Detect which cell encompasses the target text, then output its [x, y] center coordinate. 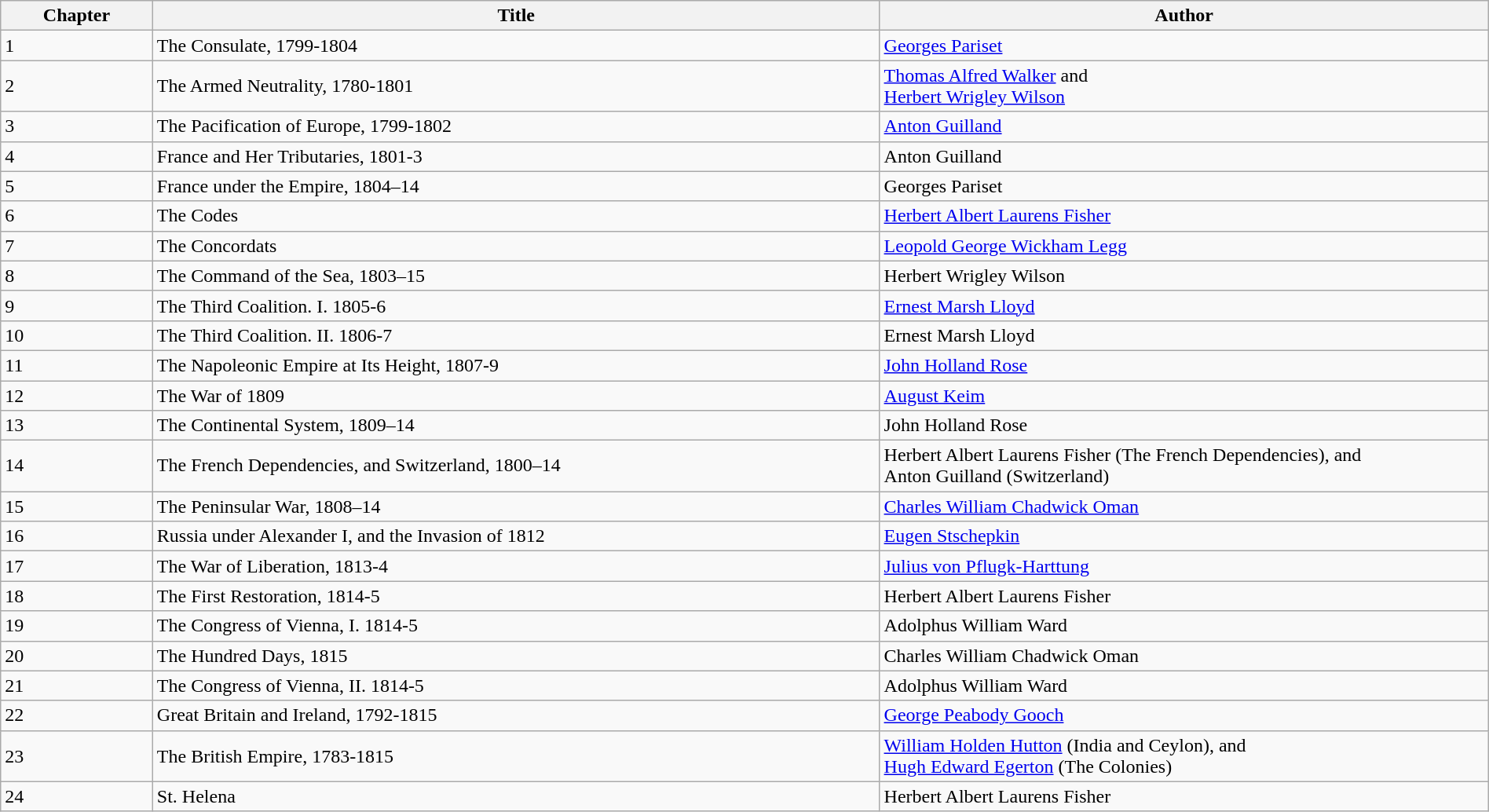
William Holden Hutton (India and Ceylon), andHugh Edward Egerton (The Colonies) [1184, 755]
The Third Coalition. II. 1806-7 [516, 335]
11 [77, 365]
The Armed Neutrality, 1780-1801 [516, 86]
Julius von Pflugk-Harttung [1184, 566]
Eugen Stschepkin [1184, 536]
The Hundred Days, 1815 [516, 656]
Author [1184, 16]
23 [77, 755]
The Concordats [516, 246]
Herbert Wrigley Wilson [1184, 276]
21 [77, 686]
19 [77, 626]
18 [77, 596]
St. Helena [516, 796]
20 [77, 656]
Chapter [77, 16]
14 [77, 466]
Herbert Albert Laurens Fisher (The French Dependencies), andAnton Guilland (Switzerland) [1184, 466]
24 [77, 796]
7 [77, 246]
1 [77, 46]
France and Her Tributaries, 1801-3 [516, 156]
10 [77, 335]
The Continental System, 1809–14 [516, 426]
The First Restoration, 1814-5 [516, 596]
The War of 1809 [516, 395]
13 [77, 426]
6 [77, 216]
3 [77, 126]
The Napoleonic Empire at Its Height, 1807-9 [516, 365]
The Codes [516, 216]
The War of Liberation, 1813-4 [516, 566]
The Command of the Sea, 1803–15 [516, 276]
8 [77, 276]
The Congress of Vienna, II. 1814-5 [516, 686]
12 [77, 395]
George Peabody Gooch [1184, 715]
2 [77, 86]
Russia under Alexander I, and the Invasion of 1812 [516, 536]
4 [77, 156]
17 [77, 566]
The Peninsular War, 1808–14 [516, 507]
The French Dependencies, and Switzerland, 1800–14 [516, 466]
Thomas Alfred Walker and Herbert Wrigley Wilson [1184, 86]
France under the Empire, 1804–14 [516, 186]
The Consulate, 1799-1804 [516, 46]
The Pacification of Europe, 1799-1802 [516, 126]
16 [77, 536]
Title [516, 16]
The Congress of Vienna, I. 1814-5 [516, 626]
August Keim [1184, 395]
Leopold George Wickham Legg [1184, 246]
The British Empire, 1783-1815 [516, 755]
15 [77, 507]
Great Britain and Ireland, 1792-1815 [516, 715]
The Third Coalition. I. 1805-6 [516, 305]
9 [77, 305]
22 [77, 715]
5 [77, 186]
